Search for the cell housing the specified text and yield its (X, Y) center coordinate. 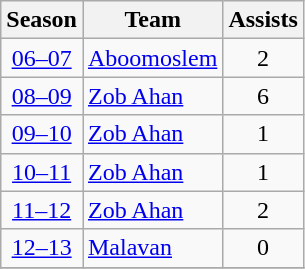
Assists (263, 20)
12–13 (42, 248)
Aboomoslem (152, 58)
11–12 (42, 210)
6 (263, 96)
06–07 (42, 58)
Season (42, 20)
Team (152, 20)
Malavan (152, 248)
0 (263, 248)
10–11 (42, 172)
08–09 (42, 96)
09–10 (42, 134)
